Find where the given text appears and provide that cell's center as [x, y] coordinate. 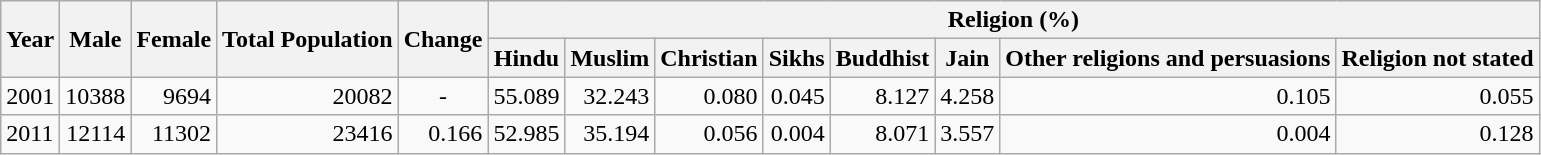
Female [174, 39]
Hindu [526, 58]
20082 [308, 96]
2011 [30, 134]
0.080 [709, 96]
Buddhist [882, 58]
0.128 [1438, 134]
4.258 [968, 96]
32.243 [610, 96]
8.071 [882, 134]
Male [96, 39]
0.056 [709, 134]
3.557 [968, 134]
0.166 [443, 134]
Change [443, 39]
Muslim [610, 58]
Year [30, 39]
2001 [30, 96]
11302 [174, 134]
Religion (%) [1014, 20]
8.127 [882, 96]
0.105 [1168, 96]
23416 [308, 134]
- [443, 96]
9694 [174, 96]
Christian [709, 58]
52.985 [526, 134]
10388 [96, 96]
Religion not stated [1438, 58]
12114 [96, 134]
35.194 [610, 134]
Other religions and persuasions [1168, 58]
0.045 [796, 96]
Total Population [308, 39]
Sikhs [796, 58]
Jain [968, 58]
0.055 [1438, 96]
55.089 [526, 96]
